For the text-containing cell, return its midpoint in [X, Y] coordinate format. 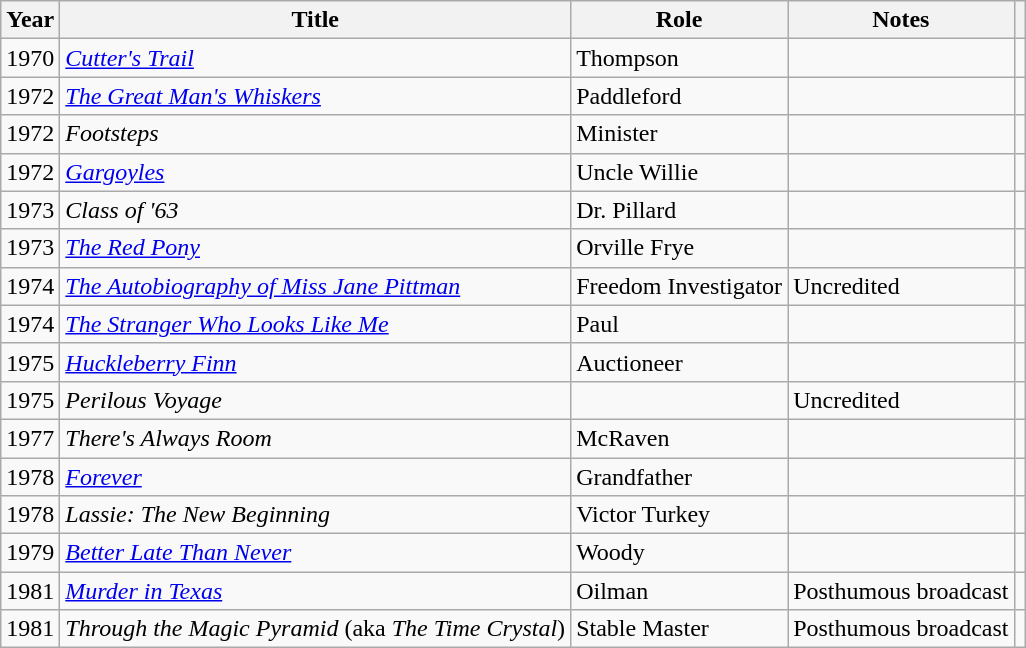
Murder in Texas [316, 591]
Role [680, 20]
Dr. Pillard [680, 210]
Notes [901, 20]
Lassie: The New Beginning [316, 515]
The Stranger Who Looks Like Me [316, 324]
1979 [30, 553]
Footsteps [316, 134]
Orville Frye [680, 248]
Paul [680, 324]
Year [30, 20]
Better Late Than Never [316, 553]
Uncle Willie [680, 172]
Woody [680, 553]
There's Always Room [316, 438]
Freedom Investigator [680, 286]
Minister [680, 134]
Class of '63 [316, 210]
Through the Magic Pyramid (aka The Time Crystal) [316, 629]
Cutter's Trail [316, 58]
Oilman [680, 591]
Huckleberry Finn [316, 362]
Victor Turkey [680, 515]
The Red Pony [316, 248]
McRaven [680, 438]
1977 [30, 438]
Thompson [680, 58]
Auctioneer [680, 362]
Title [316, 20]
The Great Man's Whiskers [316, 96]
Grandfather [680, 477]
Stable Master [680, 629]
Gargoyles [316, 172]
Forever [316, 477]
1970 [30, 58]
Perilous Voyage [316, 400]
The Autobiography of Miss Jane Pittman [316, 286]
Paddleford [680, 96]
